Capture the cell that displays the provided text and extract its (x, y) central coordinate. 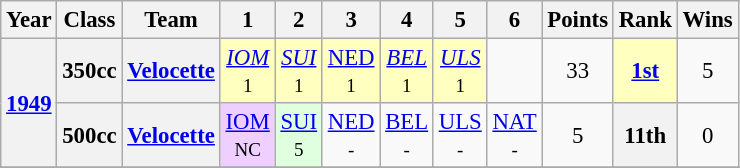
1949 (29, 104)
SUI5 (298, 136)
350cc (90, 72)
IOM1 (248, 72)
NED1 (350, 72)
4 (407, 20)
33 (578, 72)
NED- (350, 136)
0 (708, 136)
ULS1 (460, 72)
Points (578, 20)
NAT- (514, 136)
BEL- (407, 136)
SUI1 (298, 72)
11th (645, 136)
IOMNC (248, 136)
Wins (708, 20)
ULS- (460, 136)
1st (645, 72)
Team (171, 20)
3 (350, 20)
Rank (645, 20)
1 (248, 20)
2 (298, 20)
6 (514, 20)
Class (90, 20)
Year (29, 20)
BEL1 (407, 72)
500cc (90, 136)
